Detect which cell encompasses the target text, then output its [X, Y] center coordinate. 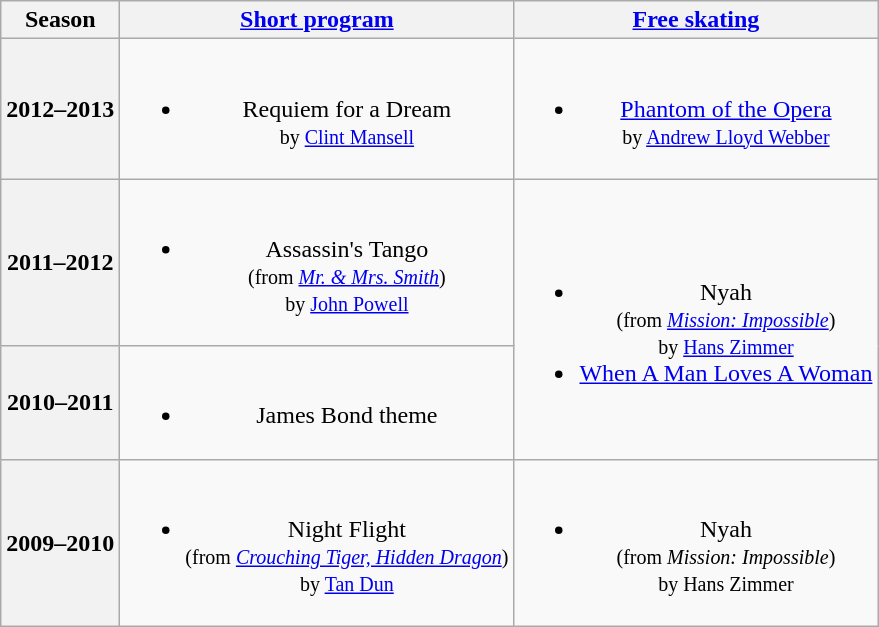
2010–2011 [60, 402]
2009–2010 [60, 542]
Nyah(from Mission: Impossible)by Hans Zimmer [696, 542]
Season [60, 20]
Requiem for a Dream by Clint Mansell [317, 109]
Phantom of the Operaby Andrew Lloyd Webber [696, 109]
2012–2013 [60, 109]
Nyah(from Mission: Impossible)by Hans ZimmerWhen A Man Loves A Woman [696, 319]
Short program [317, 20]
2011–2012 [60, 262]
Night Flight(from Crouching Tiger, Hidden Dragon)by Tan Dun [317, 542]
James Bond theme [317, 402]
Assassin's Tango(from Mr. & Mrs. Smith)by John Powell [317, 262]
Free skating [696, 20]
